Determine the [x, y] coordinate at the center of the cell enclosing the given text.  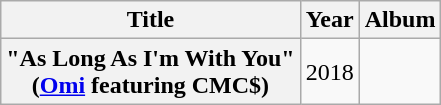
Title [150, 20]
2018 [330, 72]
"As Long As I'm With You"(Omi featuring CMC$) [150, 72]
Year [330, 20]
Album [400, 20]
